For the text-containing cell, return its midpoint in [x, y] coordinate format. 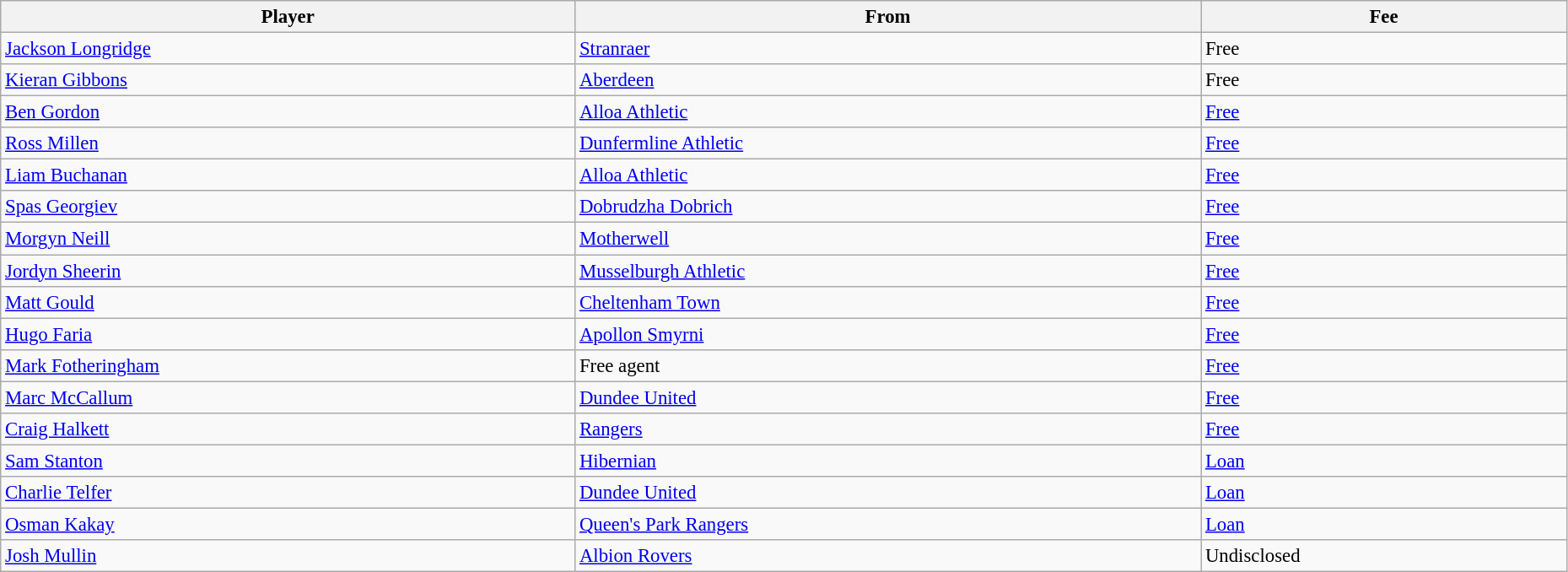
Aberdeen [888, 80]
Mark Fotheringham [288, 365]
Osman Kakay [288, 524]
Queen's Park Rangers [888, 524]
Stranraer [888, 49]
Craig Halkett [288, 429]
Jordyn Sheerin [288, 271]
Apollon Smyrni [888, 334]
Sam Stanton [288, 461]
Spas Georgiev [288, 207]
Rangers [888, 429]
Undisclosed [1384, 556]
Hugo Faria [288, 334]
Albion Rovers [888, 556]
Matt Gould [288, 302]
From [888, 17]
Ross Millen [288, 143]
Dunfermline Athletic [888, 143]
Fee [1384, 17]
Free agent [888, 365]
Hibernian [888, 461]
Charlie Telfer [288, 493]
Kieran Gibbons [288, 80]
Cheltenham Town [888, 302]
Marc McCallum [288, 397]
Josh Mullin [288, 556]
Musselburgh Athletic [888, 271]
Player [288, 17]
Liam Buchanan [288, 175]
Jackson Longridge [288, 49]
Motherwell [888, 239]
Morgyn Neill [288, 239]
Dobrudzha Dobrich [888, 207]
Ben Gordon [288, 112]
